Detect which cell encompasses the target text, then output its [X, Y] center coordinate. 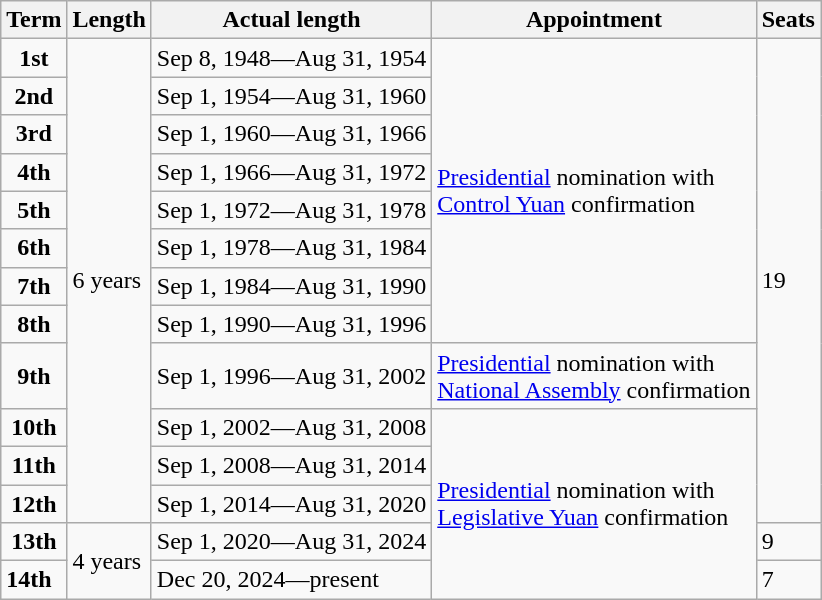
10th [34, 427]
Sep 1, 1954—Aug 31, 1960 [291, 96]
Sep 1, 2014—Aug 31, 2020 [291, 503]
Sep 1, 1996—Aug 31, 2002 [291, 376]
Sep 1, 1972—Aug 31, 1978 [291, 210]
Sep 1, 2002—Aug 31, 2008 [291, 427]
Sep 1, 1960—Aug 31, 1966 [291, 134]
11th [34, 465]
4th [34, 172]
5th [34, 210]
Sep 1, 2020—Aug 31, 2024 [291, 542]
13th [34, 542]
Actual length [291, 20]
6th [34, 248]
9 [788, 542]
Sep 1, 1966—Aug 31, 1972 [291, 172]
3rd [34, 134]
12th [34, 503]
Presidential nomination withControl Yuan confirmation [594, 191]
Sep 1, 1990—Aug 31, 1996 [291, 324]
8th [34, 324]
4 years [109, 561]
6 years [109, 281]
2nd [34, 96]
Term [34, 20]
Sep 1, 1978—Aug 31, 1984 [291, 248]
7th [34, 286]
Sep 1, 1984—Aug 31, 1990 [291, 286]
Appointment [594, 20]
Seats [788, 20]
1st [34, 58]
Length [109, 20]
14th [34, 580]
9th [34, 376]
Presidential nomination withNational Assembly confirmation [594, 376]
7 [788, 580]
Dec 20, 2024—present [291, 580]
Sep 8, 1948—Aug 31, 1954 [291, 58]
19 [788, 281]
Sep 1, 2008—Aug 31, 2014 [291, 465]
Presidential nomination withLegislative Yuan confirmation [594, 503]
